Pinpoint the cell where the given text exists, returning its (x, y) midpoint coordinate. 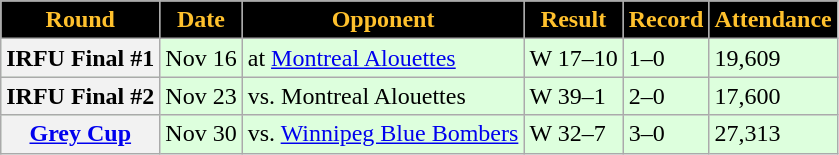
IRFU Final #2 (80, 96)
Attendance (773, 20)
Opponent (383, 20)
19,609 (773, 58)
at Montreal Alouettes (383, 58)
Nov 16 (201, 58)
1–0 (666, 58)
2–0 (666, 96)
3–0 (666, 134)
17,600 (773, 96)
27,313 (773, 134)
Result (574, 20)
Nov 30 (201, 134)
vs. Montreal Alouettes (383, 96)
Grey Cup (80, 134)
Record (666, 20)
Date (201, 20)
W 17–10 (574, 58)
Round (80, 20)
Nov 23 (201, 96)
W 39–1 (574, 96)
vs. Winnipeg Blue Bombers (383, 134)
W 32–7 (574, 134)
IRFU Final #1 (80, 58)
